Find where the given text appears and provide that cell's center as (X, Y) coordinate. 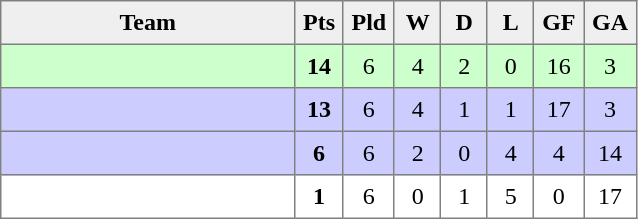
D (464, 23)
Team (148, 23)
GA (610, 23)
Pts (319, 23)
16 (559, 66)
5 (510, 197)
W (417, 23)
GF (559, 23)
Pld (368, 23)
13 (319, 110)
L (510, 23)
